Return the [X, Y] coordinate for the center point of the cell that contains the specified text.  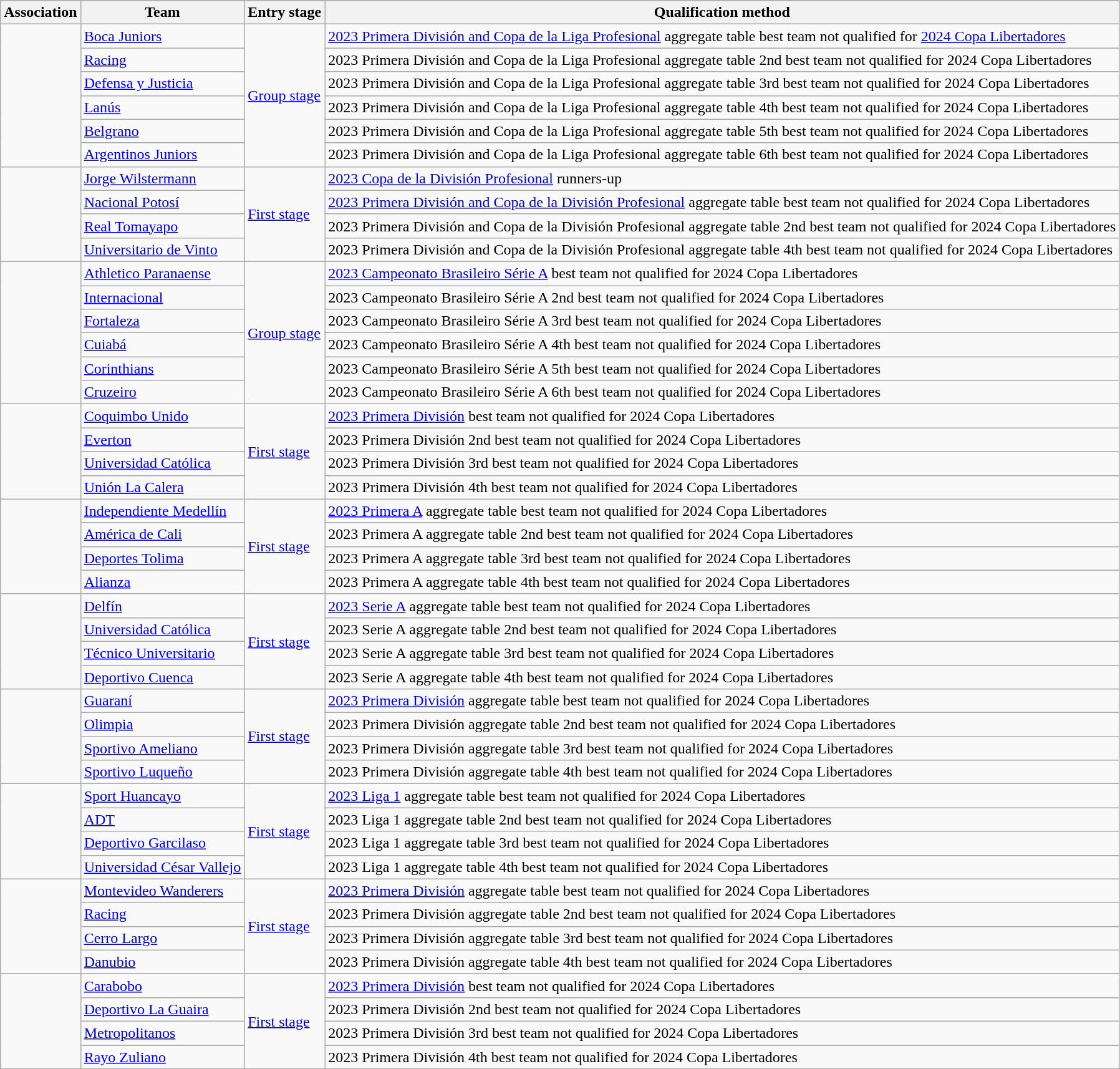
Unión La Calera [162, 487]
Defensa y Justicia [162, 84]
Internacional [162, 297]
América de Cali [162, 534]
Sportivo Luqueño [162, 772]
2023 Primera A aggregate table 3rd best team not qualified for 2024 Copa Libertadores [722, 558]
Montevideo Wanderers [162, 891]
Coquimbo Unido [162, 416]
Guaraní [162, 701]
2023 Primera División and Copa de la Liga Profesional aggregate table best team not qualified for 2024 Copa Libertadores [722, 36]
Cuiabá [162, 345]
2023 Campeonato Brasileiro Série A 4th best team not qualified for 2024 Copa Libertadores [722, 345]
2023 Primera División and Copa de la Liga Profesional aggregate table 5th best team not qualified for 2024 Copa Libertadores [722, 131]
Cruzeiro [162, 392]
2023 Primera División and Copa de la Liga Profesional aggregate table 4th best team not qualified for 2024 Copa Libertadores [722, 107]
2023 Liga 1 aggregate table 3rd best team not qualified for 2024 Copa Libertadores [722, 843]
Corinthians [162, 369]
Rayo Zuliano [162, 1057]
Boca Juniors [162, 36]
Real Tomayapo [162, 226]
Universitario de Vinto [162, 249]
ADT [162, 820]
Qualification method [722, 12]
Deportivo Cuenca [162, 677]
2023 Primera A aggregate table 4th best team not qualified for 2024 Copa Libertadores [722, 582]
Universidad César Vallejo [162, 867]
2023 Primera División and Copa de la Liga Profesional aggregate table 6th best team not qualified for 2024 Copa Libertadores [722, 155]
Metropolitanos [162, 1033]
2023 Liga 1 aggregate table best team not qualified for 2024 Copa Libertadores [722, 796]
2023 Primera A aggregate table best team not qualified for 2024 Copa Libertadores [722, 511]
Lanús [162, 107]
Olimpia [162, 725]
2023 Liga 1 aggregate table 2nd best team not qualified for 2024 Copa Libertadores [722, 820]
Independiente Medellín [162, 511]
2023 Copa de la División Profesional runners-up [722, 178]
2023 Primera División and Copa de la Liga Profesional aggregate table 2nd best team not qualified for 2024 Copa Libertadores [722, 60]
Danubio [162, 962]
2023 Campeonato Brasileiro Série A 5th best team not qualified for 2024 Copa Libertadores [722, 369]
Jorge Wilstermann [162, 178]
2023 Campeonato Brasileiro Série A 6th best team not qualified for 2024 Copa Libertadores [722, 392]
2023 Campeonato Brasileiro Série A best team not qualified for 2024 Copa Libertadores [722, 273]
Belgrano [162, 131]
Carabobo [162, 985]
Deportivo La Guaira [162, 1009]
2023 Serie A aggregate table best team not qualified for 2024 Copa Libertadores [722, 606]
Delfín [162, 606]
Sportivo Ameliano [162, 748]
Sport Huancayo [162, 796]
Athletico Paranaense [162, 273]
Técnico Universitario [162, 653]
2023 Primera A aggregate table 2nd best team not qualified for 2024 Copa Libertadores [722, 534]
Association [41, 12]
Deportes Tolima [162, 558]
2023 Campeonato Brasileiro Série A 2nd best team not qualified for 2024 Copa Libertadores [722, 297]
Alianza [162, 582]
2023 Primera División and Copa de la División Profesional aggregate table best team not qualified for 2024 Copa Libertadores [722, 202]
2023 Liga 1 aggregate table 4th best team not qualified for 2024 Copa Libertadores [722, 867]
2023 Primera División and Copa de la División Profesional aggregate table 2nd best team not qualified for 2024 Copa Libertadores [722, 226]
2023 Serie A aggregate table 4th best team not qualified for 2024 Copa Libertadores [722, 677]
2023 Primera División and Copa de la División Profesional aggregate table 4th best team not qualified for 2024 Copa Libertadores [722, 249]
Cerro Largo [162, 938]
2023 Serie A aggregate table 2nd best team not qualified for 2024 Copa Libertadores [722, 629]
2023 Serie A aggregate table 3rd best team not qualified for 2024 Copa Libertadores [722, 653]
2023 Primera División and Copa de la Liga Profesional aggregate table 3rd best team not qualified for 2024 Copa Libertadores [722, 84]
2023 Campeonato Brasileiro Série A 3rd best team not qualified for 2024 Copa Libertadores [722, 321]
Everton [162, 440]
Nacional Potosí [162, 202]
Team [162, 12]
Argentinos Juniors [162, 155]
Deportivo Garcilaso [162, 843]
Fortaleza [162, 321]
Entry stage [284, 12]
